Detect which cell encompasses the target text, then output its [X, Y] center coordinate. 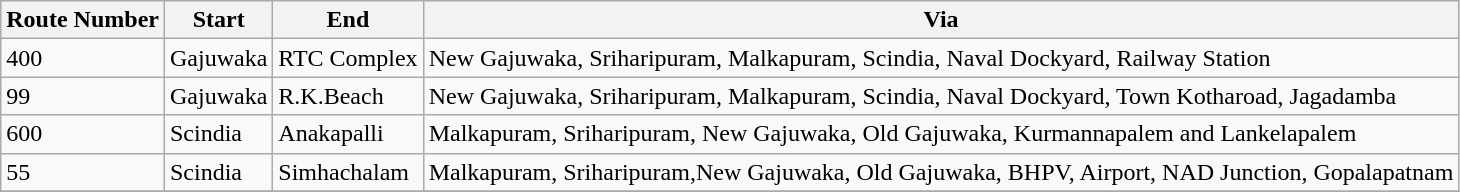
Malkapuram, Sriharipuram,New Gajuwaka, Old Gajuwaka, BHPV, Airport, NAD Junction, Gopalapatnam [941, 172]
Via [941, 20]
New Gajuwaka, Sriharipuram, Malkapuram, Scindia, Naval Dockyard, Town Kotharoad, Jagadamba [941, 96]
End [348, 20]
Anakapalli [348, 134]
Start [218, 20]
55 [83, 172]
Malkapuram, Sriharipuram, New Gajuwaka, Old Gajuwaka, Kurmannapalem and Lankelapalem [941, 134]
Simhachalam [348, 172]
New Gajuwaka, Sriharipuram, Malkapuram, Scindia, Naval Dockyard, Railway Station [941, 58]
400 [83, 58]
99 [83, 96]
RTC Complex [348, 58]
600 [83, 134]
Route Number [83, 20]
R.K.Beach [348, 96]
